Determine the [x, y] coordinate at the center of the cell enclosing the given text.  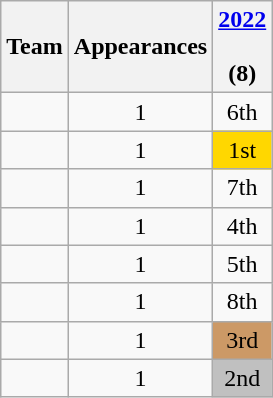
5th [242, 264]
4th [242, 226]
Appearances [140, 47]
2022(8) [242, 47]
3rd [242, 340]
6th [242, 112]
7th [242, 188]
Team [35, 47]
2nd [242, 378]
1st [242, 150]
8th [242, 302]
